Return the [x, y] coordinate for the center point of the cell that contains the specified text.  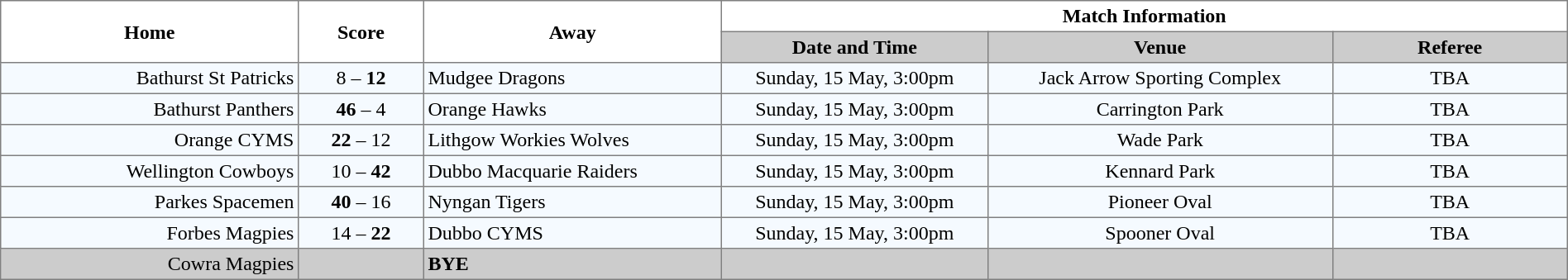
Bathurst St Patricks [150, 78]
Cowra Magpies [150, 264]
Dubbo Macquarie Raiders [572, 171]
Orange Hawks [572, 109]
Bathurst Panthers [150, 109]
Kennard Park [1159, 171]
Home [150, 31]
BYE [572, 264]
14 – 22 [361, 233]
8 – 12 [361, 78]
46 – 4 [361, 109]
Jack Arrow Sporting Complex [1159, 78]
Carrington Park [1159, 109]
Pioneer Oval [1159, 202]
Orange CYMS [150, 140]
Lithgow Workies Wolves [572, 140]
Wellington Cowboys [150, 171]
Away [572, 31]
Match Information [1145, 17]
40 – 16 [361, 202]
22 – 12 [361, 140]
Parkes Spacemen [150, 202]
Forbes Magpies [150, 233]
Venue [1159, 47]
Date and Time [854, 47]
Spooner Oval [1159, 233]
Referee [1450, 47]
10 – 42 [361, 171]
Score [361, 31]
Dubbo CYMS [572, 233]
Mudgee Dragons [572, 78]
Wade Park [1159, 140]
Nyngan Tigers [572, 202]
